From the cell containing the given text, extract its center point as (X, Y) coordinate. 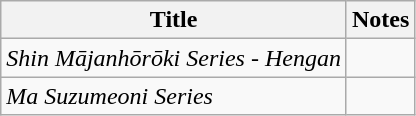
Title (174, 20)
Ma Suzumeoni Series (174, 96)
Notes (380, 20)
Shin Mājanhōrōki Series - Hengan (174, 58)
